Locate the cell with the specified text and output its [x, y] center coordinate. 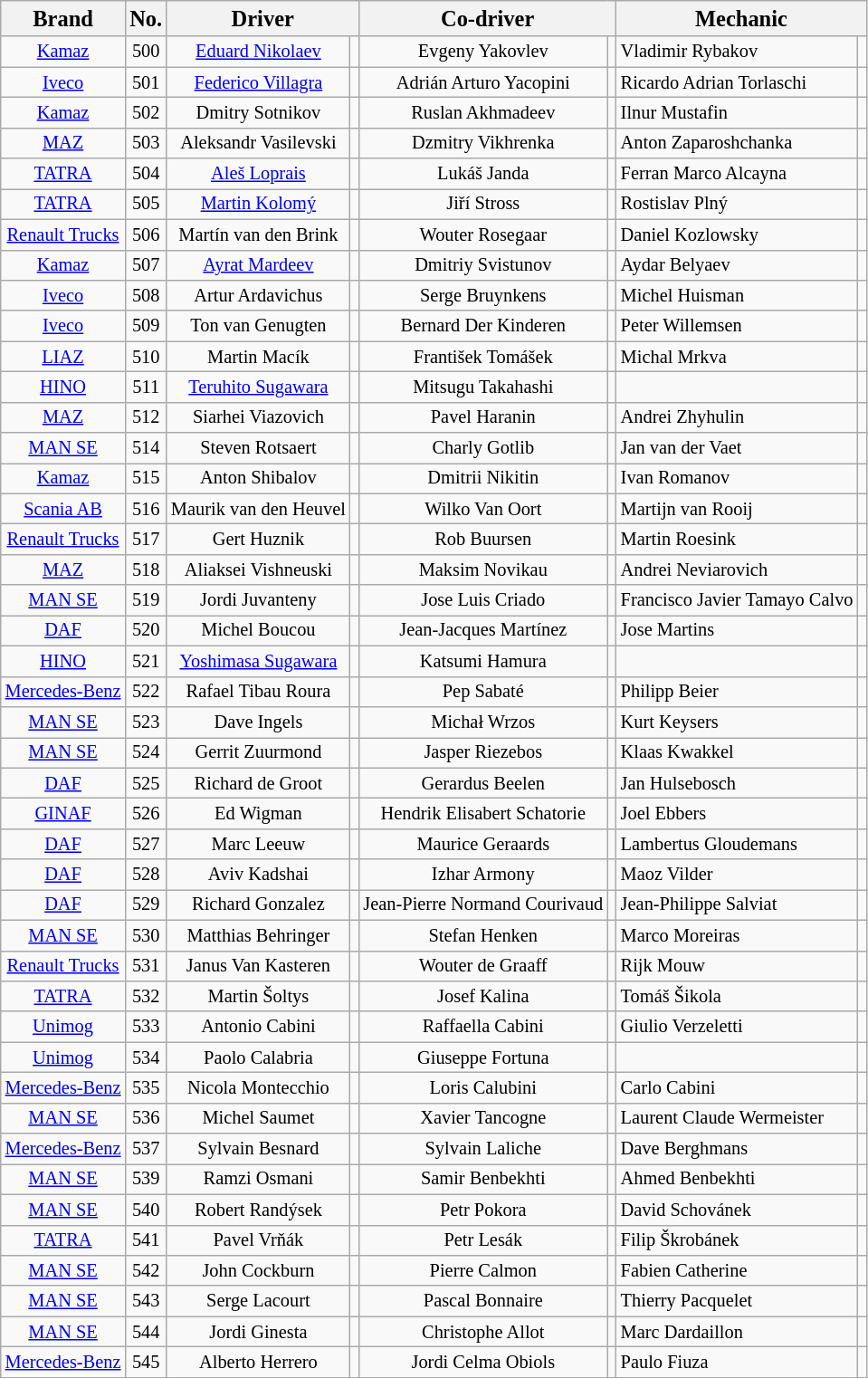
Xavier Tancogne [483, 1118]
512 [146, 417]
Rijk Mouw [737, 966]
507 [146, 265]
Artur Ardavichus [259, 295]
Hendrik Elisabert Schatorie [483, 813]
Nicola Montecchio [259, 1087]
Paolo Calabria [259, 1057]
505 [146, 204]
David Schovánek [737, 1210]
No. [146, 18]
Thierry Pacquelet [737, 1301]
Ricardo Adrian Torlaschi [737, 82]
Antonio Cabini [259, 1027]
Philipp Beier [737, 692]
541 [146, 1240]
Peter Willemsen [737, 326]
544 [146, 1332]
Yoshimasa Sugawara [259, 661]
502 [146, 112]
Anton Shibalov [259, 478]
John Cockburn [259, 1270]
504 [146, 174]
Robert Randýsek [259, 1210]
Jean-Pierre Normand Courivaud [483, 904]
Jean-Philippe Salviat [737, 904]
Jose Martins [737, 630]
Marc Leeuw [259, 844]
Samir Benbekhti [483, 1179]
Aliaksei Vishneuski [259, 569]
Martin Roesink [737, 539]
Eduard Nikolaev [259, 52]
Serge Bruynkens [483, 295]
524 [146, 752]
Jose Luis Criado [483, 600]
Aydar Belyaev [737, 265]
Ruslan Akhmadeev [483, 112]
519 [146, 600]
Dmitrii Nikitin [483, 478]
Pierre Calmon [483, 1270]
506 [146, 234]
Serge Lacourt [259, 1301]
521 [146, 661]
Wouter de Graaff [483, 966]
Pep Sabaté [483, 692]
Richard de Groot [259, 783]
537 [146, 1149]
Paulo Fiuza [737, 1362]
536 [146, 1118]
Stefan Henken [483, 935]
525 [146, 783]
Scania AB [63, 509]
Siarhei Viazovich [259, 417]
Carlo Cabini [737, 1087]
542 [146, 1270]
Ferran Marco Alcayna [737, 174]
Jordi Ginesta [259, 1332]
Dmitriy Svistunov [483, 265]
Martin Macík [259, 357]
Maoz Vilder [737, 875]
Ton van Genugten [259, 326]
Fabien Catherine [737, 1270]
Dave Berghmans [737, 1149]
Tomáš Šikola [737, 996]
Gert Huznik [259, 539]
Ilnur Mustafin [737, 112]
Rafael Tibau Roura [259, 692]
Marco Moreiras [737, 935]
540 [146, 1210]
Pavel Vrňák [259, 1240]
Ahmed Benbekhti [737, 1179]
Sylvain Laliche [483, 1149]
Brand [63, 18]
Wilko Van Oort [483, 509]
Matthias Behringer [259, 935]
Filip Škrobánek [737, 1240]
539 [146, 1179]
500 [146, 52]
Martín van den Brink [259, 234]
Lukáš Janda [483, 174]
Vladimir Rybakov [737, 52]
Daniel Kozlowsky [737, 234]
Katsumi Hamura [483, 661]
Lambertus Gloudemans [737, 844]
532 [146, 996]
Michel Boucou [259, 630]
Jordi Juvanteny [259, 600]
523 [146, 722]
Martin Šoltys [259, 996]
František Tomášek [483, 357]
Laurent Claude Wermeister [737, 1118]
Loris Calubini [483, 1087]
LIAZ [63, 357]
Richard Gonzalez [259, 904]
Ramzi Osmani [259, 1179]
Kurt Keysers [737, 722]
Martijn van Rooij [737, 509]
Pavel Haranin [483, 417]
530 [146, 935]
Charly Gotlib [483, 448]
Aleš Loprais [259, 174]
543 [146, 1301]
Andrei Zhyhulin [737, 417]
Ayrat Mardeev [259, 265]
Sylvain Besnard [259, 1149]
533 [146, 1027]
Gerrit Zuurmond [259, 752]
Jasper Riezebos [483, 752]
Janus Van Kasteren [259, 966]
Ed Wigman [259, 813]
Maksim Novikau [483, 569]
Michal Mrkva [737, 357]
Adrián Arturo Yacopini [483, 82]
Evgeny Yakovlev [483, 52]
Aviv Kadshai [259, 875]
Michel Huisman [737, 295]
Klaas Kwakkel [737, 752]
Aleksandr Vasilevski [259, 143]
501 [146, 82]
508 [146, 295]
Alberto Herrero [259, 1362]
528 [146, 875]
529 [146, 904]
Petr Pokora [483, 1210]
518 [146, 569]
Federico Villagra [259, 82]
Giulio Verzeletti [737, 1027]
Jean-Jacques Martínez [483, 630]
Maurice Geraards [483, 844]
511 [146, 387]
Petr Lesák [483, 1240]
Josef Kalina [483, 996]
520 [146, 630]
Teruhito Sugawara [259, 387]
Michał Wrzos [483, 722]
Andrei Neviarovich [737, 569]
Maurik van den Heuvel [259, 509]
Mechanic [741, 18]
Rostislav Plný [737, 204]
Gerardus Beelen [483, 783]
Michel Saumet [259, 1118]
Giuseppe Fortuna [483, 1057]
545 [146, 1362]
Driver [262, 18]
527 [146, 844]
Francisco Javier Tamayo Calvo [737, 600]
Dzmitry Vikhrenka [483, 143]
Anton Zaparoshchanka [737, 143]
Dave Ingels [259, 722]
Co-driver [487, 18]
535 [146, 1087]
Joel Ebbers [737, 813]
Raffaella Cabini [483, 1027]
522 [146, 692]
Jiří Stross [483, 204]
Jordi Celma Obiols [483, 1362]
Steven Rotsaert [259, 448]
534 [146, 1057]
Marc Dardaillon [737, 1332]
526 [146, 813]
Jan Hulsebosch [737, 783]
Dmitry Sotnikov [259, 112]
Wouter Rosegaar [483, 234]
GINAF [63, 813]
517 [146, 539]
Izhar Armony [483, 875]
Mitsugu Takahashi [483, 387]
503 [146, 143]
514 [146, 448]
531 [146, 966]
Ivan Romanov [737, 478]
Jan van der Vaet [737, 448]
515 [146, 478]
516 [146, 509]
Christophe Allot [483, 1332]
Martin Kolomý [259, 204]
509 [146, 326]
510 [146, 357]
Pascal Bonnaire [483, 1301]
Rob Buursen [483, 539]
Bernard Der Kinderen [483, 326]
